Extract the [X, Y] coordinate from the center of the cell holding the provided text.  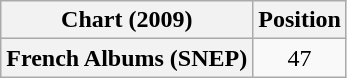
Position [300, 20]
French Albums (SNEP) [127, 58]
Chart (2009) [127, 20]
47 [300, 58]
